Output the (x, y) coordinate of the center of the cell containing the given text.  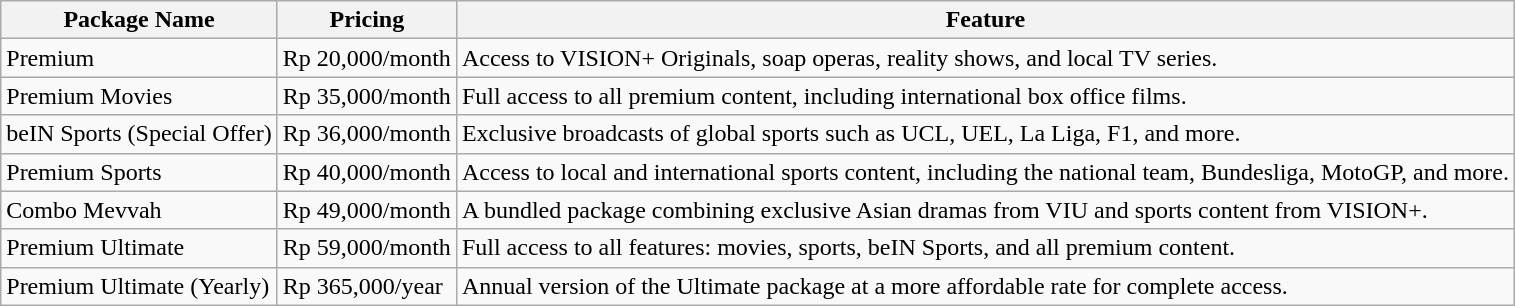
Exclusive broadcasts of global sports such as UCL, UEL, La Liga, F1, and more. (985, 134)
Premium (140, 58)
Premium Ultimate (140, 248)
Full access to all premium content, including international box office films. (985, 96)
Pricing (366, 20)
Premium Sports (140, 172)
Full access to all features: movies, sports, beIN Sports, and all premium content. (985, 248)
Feature (985, 20)
Rp 35,000/month (366, 96)
Rp 40,000/month (366, 172)
A bundled package combining exclusive Asian dramas from VIU and sports content from VISION+. (985, 210)
Access to VISION+ Originals, soap operas, reality shows, and local TV series. (985, 58)
Rp 36,000/month (366, 134)
Access to local and international sports content, including the national team, Bundesliga, MotoGP, and more. (985, 172)
Rp 59,000/month (366, 248)
Premium Ultimate (Yearly) (140, 286)
Combo Mevvah (140, 210)
Package Name (140, 20)
beIN Sports (Special Offer) (140, 134)
Rp 365,000/year (366, 286)
Rp 49,000/month (366, 210)
Annual version of the Ultimate package at a more affordable rate for complete access. (985, 286)
Premium Movies (140, 96)
Rp 20,000/month (366, 58)
